For the text-containing cell, return its midpoint in [x, y] coordinate format. 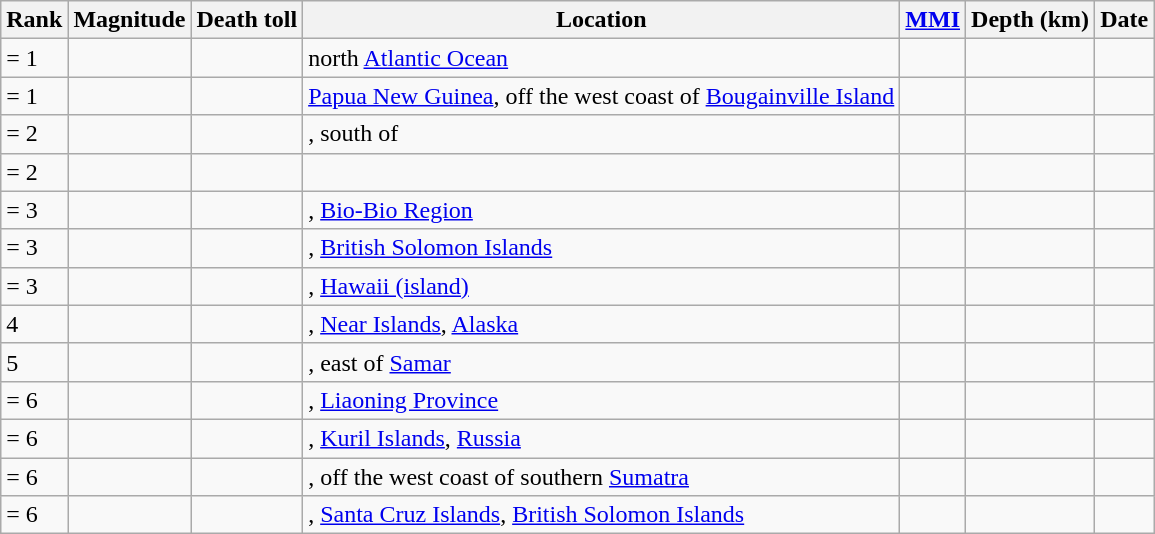
, Santa Cruz Islands, British Solomon Islands [602, 515]
Rank [34, 20]
, Hawaii (island) [602, 286]
Papua New Guinea, off the west coast of Bougainville Island [602, 96]
, south of [602, 134]
, Kuril Islands, Russia [602, 438]
Magnitude [130, 20]
, British Solomon Islands [602, 248]
4 [34, 324]
, east of Samar [602, 362]
, off the west coast of southern Sumatra [602, 477]
north Atlantic Ocean [602, 58]
Date [1124, 20]
, Near Islands, Alaska [602, 324]
Location [602, 20]
5 [34, 362]
, Liaoning Province [602, 400]
, Bio-Bio Region [602, 210]
Depth (km) [1030, 20]
Death toll [247, 20]
MMI [933, 20]
